Detect which cell encompasses the target text, then output its (x, y) center coordinate. 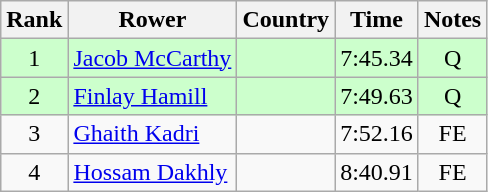
Finlay Hamill (152, 96)
Time (377, 20)
2 (34, 96)
8:40.91 (377, 172)
Rank (34, 20)
Jacob McCarthy (152, 58)
Notes (452, 20)
Ghaith Kadri (152, 134)
7:45.34 (377, 58)
7:49.63 (377, 96)
1 (34, 58)
3 (34, 134)
7:52.16 (377, 134)
Country (286, 20)
4 (34, 172)
Hossam Dakhly (152, 172)
Rower (152, 20)
